Extract the (X, Y) coordinate from the center of the cell holding the provided text.  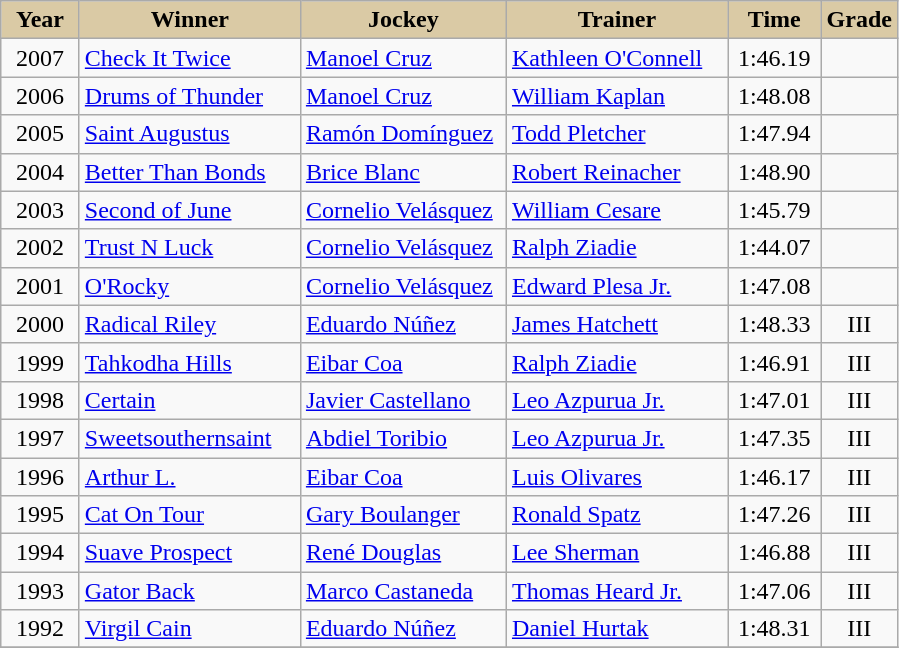
2004 (40, 172)
1:47.35 (775, 438)
Daniel Hurtak (616, 629)
1995 (40, 515)
Arthur L. (190, 477)
Trust N Luck (190, 248)
Time (775, 20)
1997 (40, 438)
Better Than Bonds (190, 172)
1:47.94 (775, 134)
1:48.33 (775, 324)
Ronald Spatz (616, 515)
1994 (40, 553)
Marco Castaneda (403, 591)
Saint Augustus (190, 134)
1:47.01 (775, 400)
2005 (40, 134)
Thomas Heard Jr. (616, 591)
1:46.17 (775, 477)
Radical Riley (190, 324)
2007 (40, 58)
Year (40, 20)
Todd Pletcher (616, 134)
Jockey (403, 20)
1:46.19 (775, 58)
Gator Back (190, 591)
2000 (40, 324)
1999 (40, 362)
2001 (40, 286)
1:47.26 (775, 515)
1:48.90 (775, 172)
1:48.31 (775, 629)
Second of June (190, 210)
Robert Reinacher (616, 172)
1:47.06 (775, 591)
Kathleen O'Connell (616, 58)
1998 (40, 400)
Sweetsouthernsaint (190, 438)
1996 (40, 477)
1:48.08 (775, 96)
Virgil Cain (190, 629)
William Cesare (616, 210)
1:45.79 (775, 210)
Suave Prospect (190, 553)
2002 (40, 248)
1:47.08 (775, 286)
Edward Plesa Jr. (616, 286)
Trainer (616, 20)
Winner (190, 20)
Grade (859, 20)
William Kaplan (616, 96)
2006 (40, 96)
1992 (40, 629)
James Hatchett (616, 324)
2003 (40, 210)
Tahkodha Hills (190, 362)
Abdiel Toribio (403, 438)
Lee Sherman (616, 553)
Check It Twice (190, 58)
René Douglas (403, 553)
1:44.07 (775, 248)
1993 (40, 591)
Drums of Thunder (190, 96)
1:46.91 (775, 362)
Gary Boulanger (403, 515)
Certain (190, 400)
Brice Blanc (403, 172)
Javier Castellano (403, 400)
Cat On Tour (190, 515)
Luis Olivares (616, 477)
Ramón Domínguez (403, 134)
O'Rocky (190, 286)
1:46.88 (775, 553)
